Search for the cell housing the specified text and yield its (x, y) center coordinate. 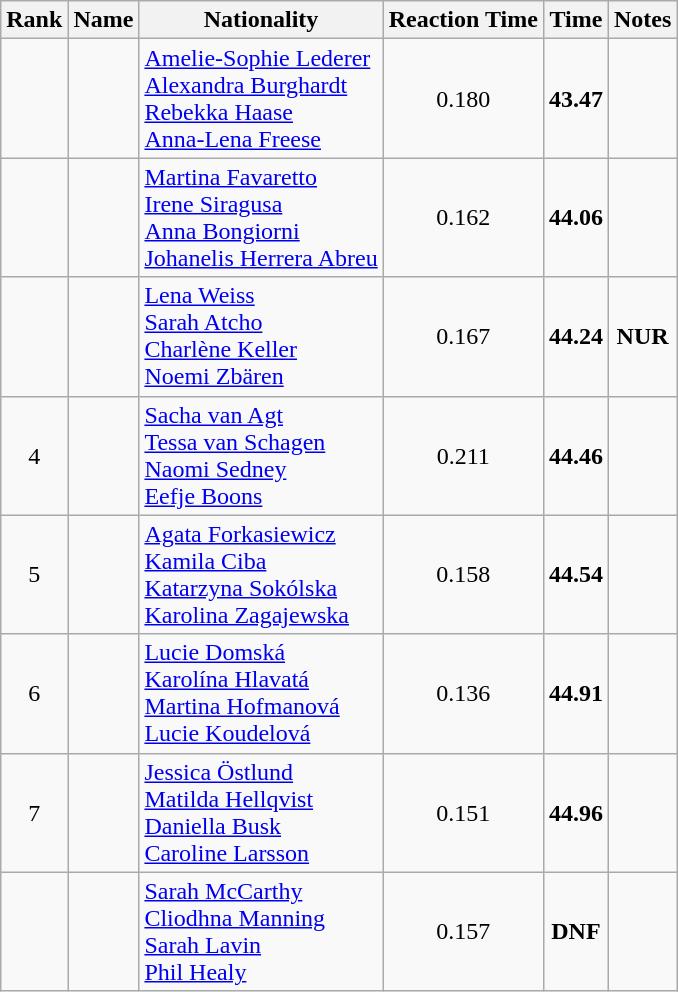
Martina FavarettoIrene SiragusaAnna BongiorniJohanelis Herrera Abreu (261, 218)
Sacha van AgtTessa van SchagenNaomi SedneyEefje Boons (261, 456)
5 (34, 574)
44.91 (576, 694)
DNF (576, 932)
NUR (642, 336)
0.211 (463, 456)
Reaction Time (463, 20)
Lucie DomskáKarolína HlavatáMartina HofmanováLucie Koudelová (261, 694)
44.54 (576, 574)
0.162 (463, 218)
Amelie-Sophie LedererAlexandra BurghardtRebekka HaaseAnna-Lena Freese (261, 98)
0.151 (463, 812)
Name (104, 20)
Nationality (261, 20)
6 (34, 694)
Jessica ÖstlundMatilda HellqvistDaniella BuskCaroline Larsson (261, 812)
0.157 (463, 932)
0.180 (463, 98)
4 (34, 456)
0.136 (463, 694)
7 (34, 812)
Notes (642, 20)
44.96 (576, 812)
Rank (34, 20)
0.158 (463, 574)
Lena WeissSarah AtchoCharlène KellerNoemi Zbären (261, 336)
Sarah McCarthyCliodhna ManningSarah LavinPhil Healy (261, 932)
43.47 (576, 98)
Agata ForkasiewiczKamila CibaKatarzyna SokólskaKarolina Zagajewska (261, 574)
44.06 (576, 218)
44.24 (576, 336)
Time (576, 20)
0.167 (463, 336)
44.46 (576, 456)
